Scan for the cell matching the given text and deliver its [x, y] coordinate at center. 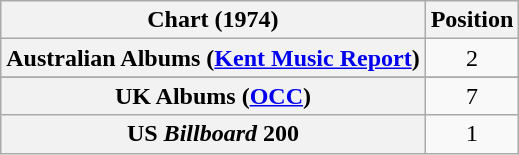
2 [472, 58]
1 [472, 134]
Australian Albums (Kent Music Report) [213, 58]
US Billboard 200 [213, 134]
7 [472, 96]
Chart (1974) [213, 20]
UK Albums (OCC) [213, 96]
Position [472, 20]
